Identify which cell holds the provided text, then report its (X, Y) central coordinate. 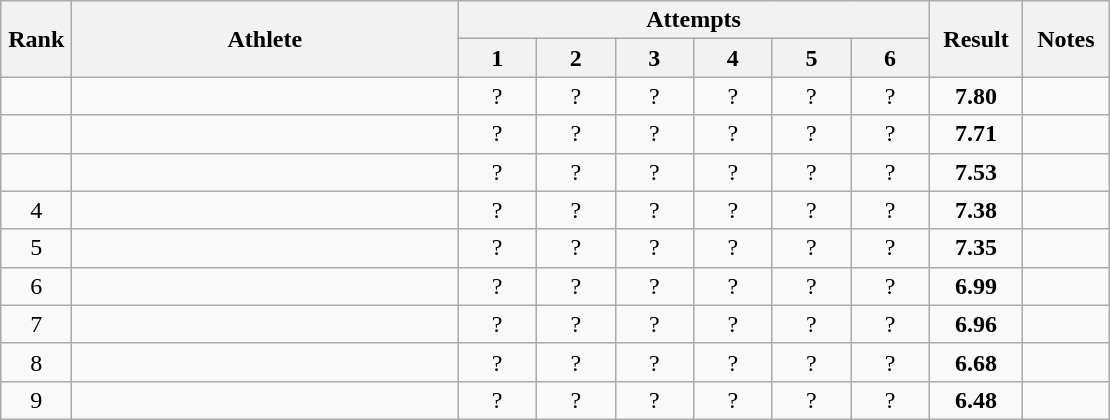
1 (498, 58)
6.96 (976, 324)
3 (654, 58)
7.71 (976, 134)
6.99 (976, 286)
8 (36, 362)
Result (976, 39)
2 (576, 58)
7.53 (976, 172)
7.35 (976, 248)
Athlete (265, 39)
9 (36, 400)
6.48 (976, 400)
Attempts (694, 20)
Notes (1066, 39)
Rank (36, 39)
6.68 (976, 362)
7.80 (976, 96)
7.38 (976, 210)
7 (36, 324)
